Pinpoint the cell where the given text exists, returning its (x, y) midpoint coordinate. 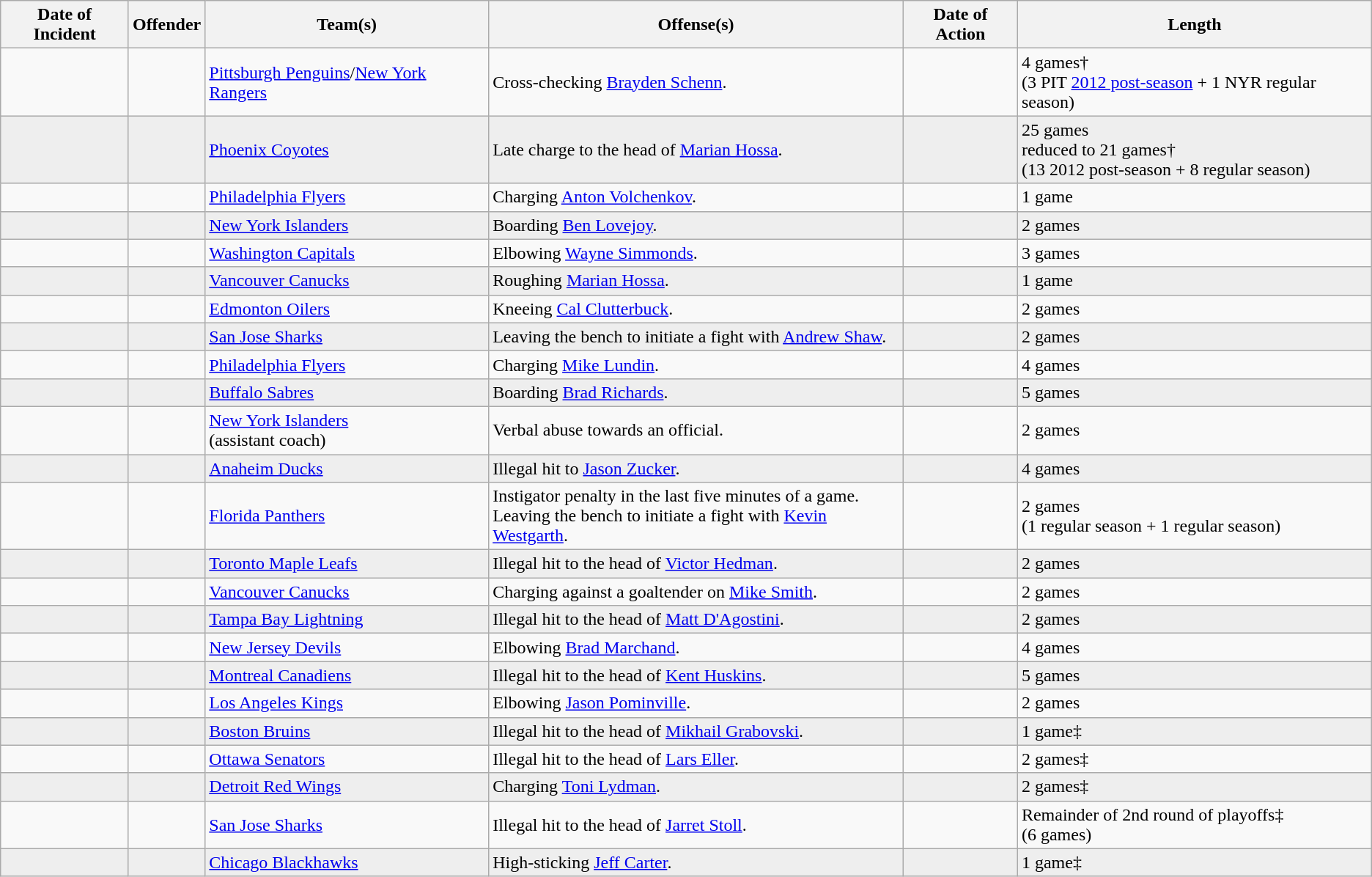
Illegal hit to the head of Mikhail Grabovski. (696, 731)
Late charge to the head of Marian Hossa. (696, 150)
Illegal hit to Jason Zucker. (696, 469)
High-sticking Jeff Carter. (696, 862)
Pittsburgh Penguins/New York Rangers (347, 82)
Instigator penalty in the last five minutes of a game. Leaving the bench to initiate a fight with Kevin Westgarth. (696, 516)
Detroit Red Wings (347, 787)
Illegal hit to the head of Victor Hedman. (696, 564)
Anaheim Ducks (347, 469)
Roughing Marian Hossa. (696, 281)
Illegal hit to the head of Jarret Stoll. (696, 824)
Illegal hit to the head of Lars Eller. (696, 759)
New Jersey Devils (347, 647)
Cross-checking Brayden Schenn. (696, 82)
Ottawa Senators (347, 759)
Edmonton Oilers (347, 309)
Offense(s) (696, 25)
Verbal abuse towards an official. (696, 430)
Toronto Maple Leafs (347, 564)
Tampa Bay Lightning (347, 620)
Buffalo Sabres (347, 392)
Charging against a goaltender on Mike Smith. (696, 592)
Leaving the bench to initiate a fight with Andrew Shaw. (696, 337)
Remainder of 2nd round of playoffs‡ (6 games) (1195, 824)
25 games reduced to 21 games† (13 2012 post-season + 8 regular season) (1195, 150)
Montreal Canadiens (347, 675)
Washington Capitals (347, 253)
New York Islanders (347, 225)
Date of Action (960, 25)
Boarding Brad Richards. (696, 392)
Charging Toni Lydman. (696, 787)
Phoenix Coyotes (347, 150)
Elbowing Wayne Simmonds. (696, 253)
Length (1195, 25)
Los Angeles Kings (347, 703)
Date of Incident (64, 25)
Charging Mike Lundin. (696, 364)
Offender (166, 25)
4 games† (3 PIT 2012 post-season + 1 NYR regular season) (1195, 82)
3 games (1195, 253)
Florida Panthers (347, 516)
Elbowing Brad Marchand. (696, 647)
Boarding Ben Lovejoy. (696, 225)
Kneeing Cal Clutterbuck. (696, 309)
Illegal hit to the head of Kent Huskins. (696, 675)
Boston Bruins (347, 731)
New York Islanders (assistant coach) (347, 430)
Elbowing Jason Pominville. (696, 703)
Illegal hit to the head of Matt D'Agostini. (696, 620)
Charging Anton Volchenkov. (696, 197)
Chicago Blackhawks (347, 862)
2 games (1 regular season + 1 regular season) (1195, 516)
Team(s) (347, 25)
